Pinpoint the cell where the given text exists, returning its [X, Y] midpoint coordinate. 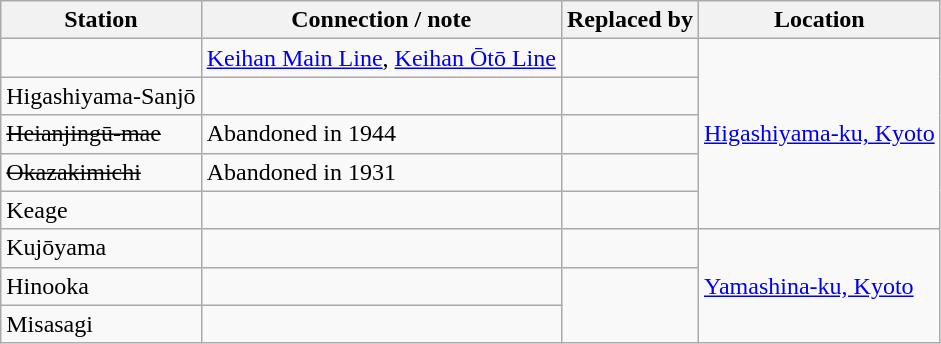
Station [101, 20]
Higashiyama-Sanjō [101, 96]
Connection / note [381, 20]
Replaced by [630, 20]
Heianjingū-mae [101, 134]
Kujōyama [101, 248]
Abandoned in 1931 [381, 172]
Hinooka [101, 286]
Location [819, 20]
Misasagi [101, 324]
Abandoned in 1944 [381, 134]
Keihan Main Line, Keihan Ōtō Line [381, 58]
Yamashina-ku, Kyoto [819, 286]
Higashiyama-ku, Kyoto [819, 134]
Keage [101, 210]
Okazakimichi [101, 172]
